Extract the [X, Y] coordinate from the center of the cell holding the provided text.  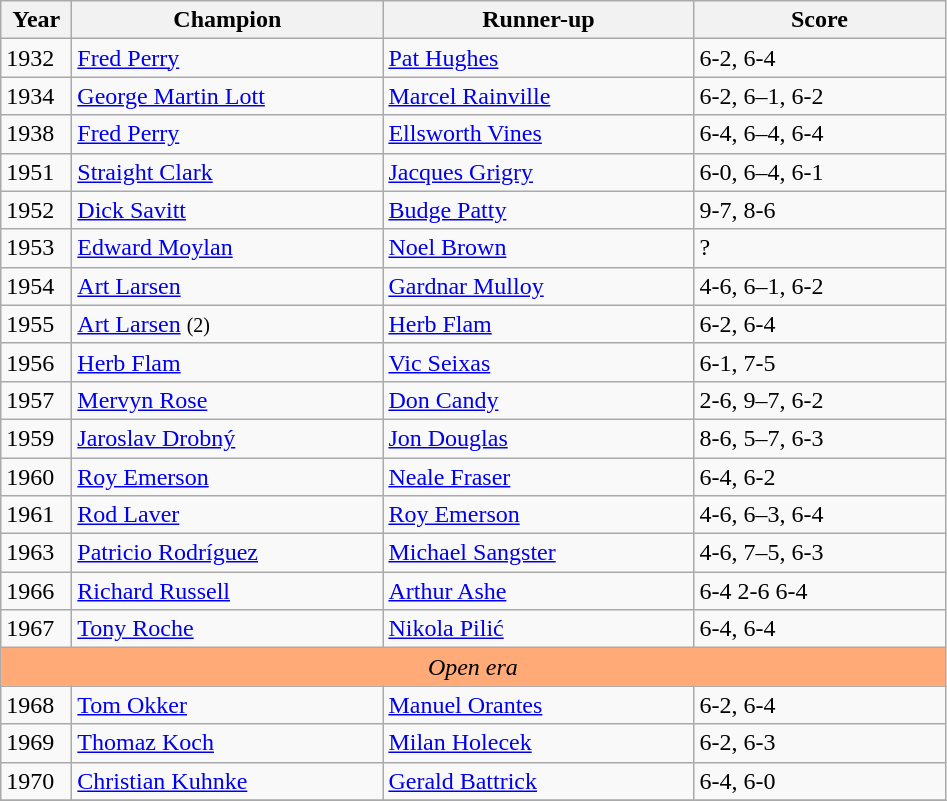
Open era [473, 667]
6-0, 6–4, 6-1 [820, 172]
1967 [36, 629]
Jaroslav Drobný [228, 438]
Ellsworth Vines [538, 134]
Marcel Rainville [538, 96]
Thomaz Koch [228, 743]
Champion [228, 20]
1953 [36, 248]
6-2, 6–1, 6-2 [820, 96]
Manuel Orantes [538, 705]
Gerald Battrick [538, 781]
? [820, 248]
6-1, 7-5 [820, 362]
Art Larsen (2) [228, 324]
1957 [36, 400]
6-4, 6–4, 6-4 [820, 134]
1961 [36, 515]
9-7, 8-6 [820, 210]
Arthur Ashe [538, 591]
Rod Laver [228, 515]
1956 [36, 362]
Gardnar Mulloy [538, 286]
6-4, 6-4 [820, 629]
4-6, 6–3, 6-4 [820, 515]
1959 [36, 438]
1969 [36, 743]
Runner-up [538, 20]
Richard Russell [228, 591]
Christian Kuhnke [228, 781]
Pat Hughes [538, 58]
1932 [36, 58]
Mervyn Rose [228, 400]
Year [36, 20]
Budge Patty [538, 210]
Nikola Pilić [538, 629]
Straight Clark [228, 172]
George Martin Lott [228, 96]
1970 [36, 781]
Neale Fraser [538, 477]
4-6, 6–1, 6-2 [820, 286]
Tony Roche [228, 629]
Jon Douglas [538, 438]
Don Candy [538, 400]
Vic Seixas [538, 362]
Edward Moylan [228, 248]
1966 [36, 591]
Art Larsen [228, 286]
Score [820, 20]
1955 [36, 324]
1960 [36, 477]
6-4 2-6 6-4 [820, 591]
6-4, 6-2 [820, 477]
Patricio Rodríguez [228, 553]
1968 [36, 705]
Tom Okker [228, 705]
Jacques Grigry [538, 172]
4-6, 7–5, 6-3 [820, 553]
6-4, 6-0 [820, 781]
1934 [36, 96]
8-6, 5–7, 6-3 [820, 438]
2-6, 9–7, 6-2 [820, 400]
6-2, 6-3 [820, 743]
1938 [36, 134]
1954 [36, 286]
Dick Savitt [228, 210]
Noel Brown [538, 248]
Michael Sangster [538, 553]
1952 [36, 210]
Milan Holecek [538, 743]
1951 [36, 172]
1963 [36, 553]
